Search for the cell housing the specified text and yield its [x, y] center coordinate. 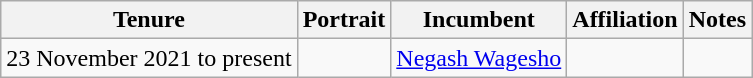
23 November 2021 to present [149, 58]
Portrait [344, 20]
Notes [717, 20]
Tenure [149, 20]
Affiliation [625, 20]
Negash Wagesho [479, 58]
Incumbent [479, 20]
